Determine the [X, Y] coordinate at the center of the cell enclosing the given text.  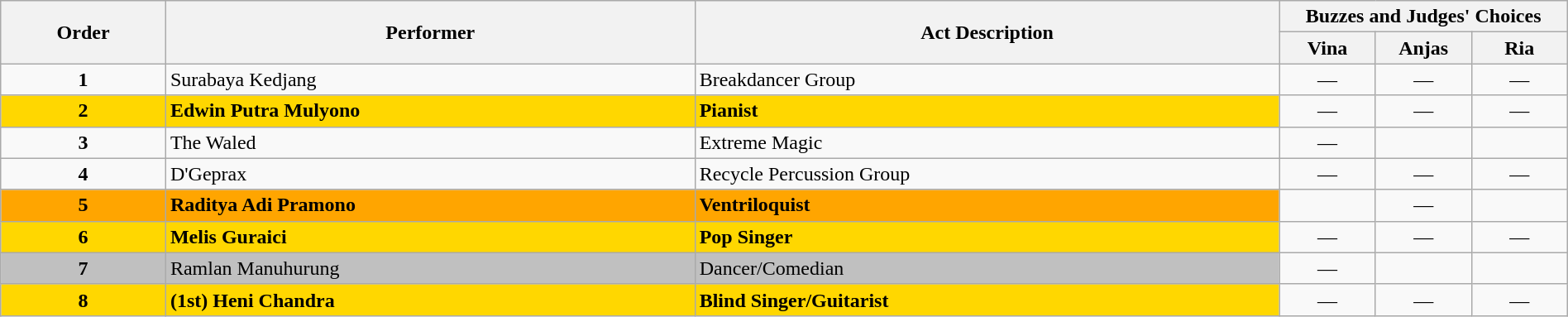
Pianist [987, 111]
4 [84, 174]
Ria [1519, 48]
Blind Singer/Guitarist [987, 300]
Act Description [987, 32]
3 [84, 142]
(1st) Heni Chandra [430, 300]
Melis Guraici [430, 237]
D'Geprax [430, 174]
Breakdancer Group [987, 79]
Recycle Percussion Group [987, 174]
Extreme Magic [987, 142]
Surabaya Kedjang [430, 79]
5 [84, 205]
Performer [430, 32]
Pop Singer [987, 237]
8 [84, 300]
Ventriloquist [987, 205]
1 [84, 79]
Vina [1327, 48]
Dancer/Comedian [987, 268]
Ramlan Manuhurung [430, 268]
Anjas [1423, 48]
7 [84, 268]
Buzzes and Judges' Choices [1423, 17]
Order [84, 32]
The Waled [430, 142]
Edwin Putra Mulyono [430, 111]
Raditya Adi Pramono [430, 205]
6 [84, 237]
2 [84, 111]
